For the text-containing cell, return its midpoint in [X, Y] coordinate format. 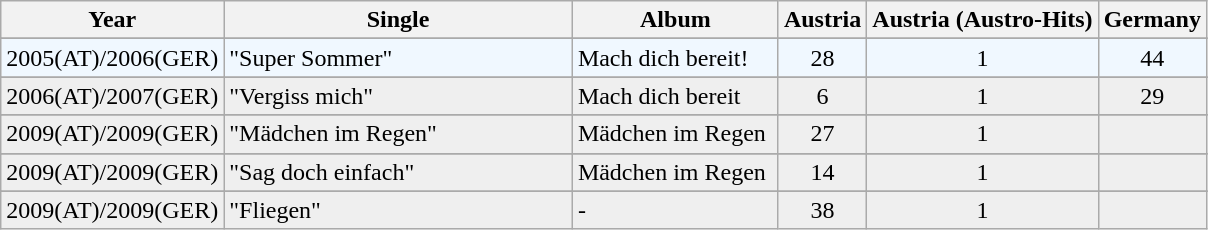
Mach dich bereit! [675, 58]
Year [112, 20]
"Fliegen" [398, 210]
Germany [1152, 20]
"Super Sommer" [398, 58]
28 [822, 58]
"Mädchen im Regen" [398, 134]
2006(AT)/2007(GER) [112, 96]
38 [822, 210]
2005(AT)/2006(GER) [112, 58]
29 [1152, 96]
Album [675, 20]
27 [822, 134]
"Vergiss mich" [398, 96]
Austria (Austro-Hits) [982, 20]
14 [822, 172]
"Sag doch einfach" [398, 172]
Mach dich bereit [675, 96]
Single [398, 20]
6 [822, 96]
- [675, 210]
Austria [822, 20]
44 [1152, 58]
